Scan for the cell matching the given text and deliver its [X, Y] coordinate at center. 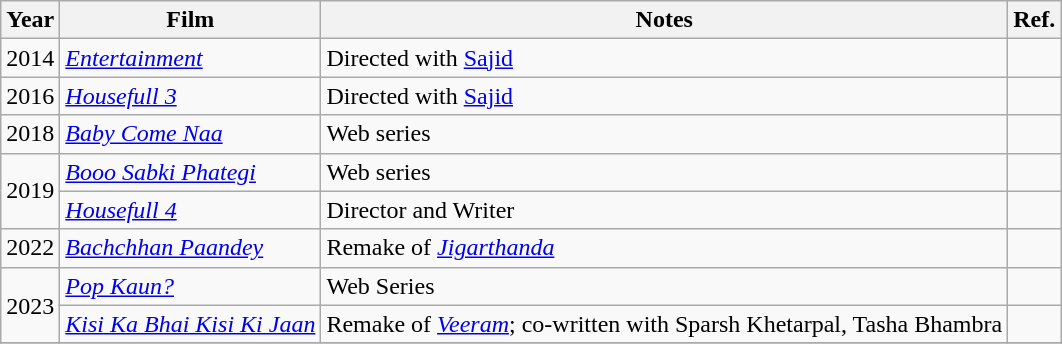
Director and Writer [664, 210]
Notes [664, 20]
Web Series [664, 286]
Film [190, 20]
2016 [30, 96]
2022 [30, 248]
2019 [30, 191]
Baby Come Naa [190, 134]
Pop Kaun? [190, 286]
Booo Sabki Phategi [190, 172]
2014 [30, 58]
2018 [30, 134]
Housefull 4 [190, 210]
2023 [30, 305]
Kisi Ka Bhai Kisi Ki Jaan [190, 324]
Housefull 3 [190, 96]
Entertainment [190, 58]
Remake of Jigarthanda [664, 248]
Year [30, 20]
Bachchhan Paandey [190, 248]
Ref. [1034, 20]
Remake of Veeram; co-written with Sparsh Khetarpal, Tasha Bhambra [664, 324]
